Pinpoint the cell where the given text exists, returning its (X, Y) midpoint coordinate. 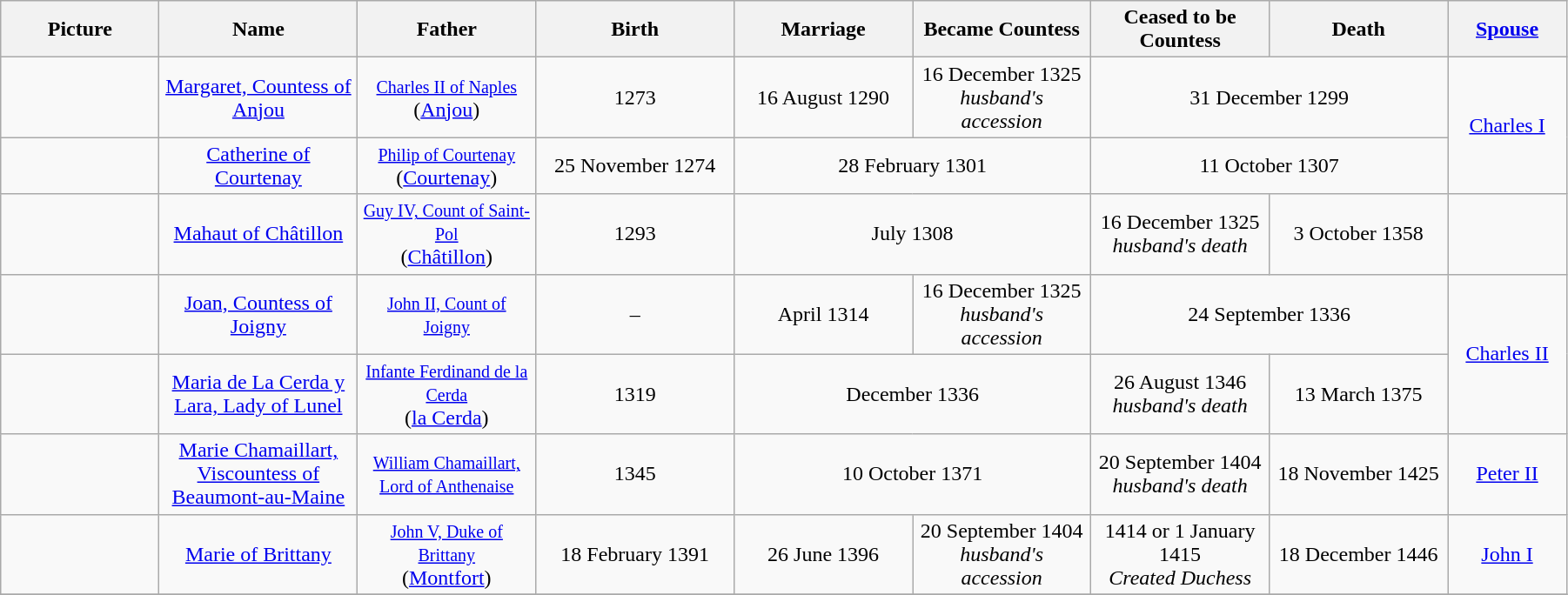
Death (1359, 30)
Guy IV, Count of Saint-Pol(Châtillon) (447, 234)
Catherine of Courtenay (258, 165)
John V, Duke of Brittany(Montfort) (447, 554)
Name (258, 30)
20 September 1404husband's accession (1002, 554)
26 August 1346husband's death (1180, 394)
Became Countess (1002, 30)
1293 (635, 234)
18 February 1391 (635, 554)
Charles II (1507, 354)
Ceased to be Countess (1180, 30)
1319 (635, 394)
Peter II (1507, 474)
13 March 1375 (1359, 394)
3 October 1358 (1359, 234)
31 December 1299 (1270, 97)
Birth (635, 30)
John I (1507, 554)
Charles II of Naples(Anjou) (447, 97)
Charles I (1507, 125)
24 September 1336 (1270, 314)
July 1308 (913, 234)
1414 or 1 January 1415Created Duchess (1180, 554)
18 December 1446 (1359, 554)
10 October 1371 (913, 474)
Maria de La Cerda y Lara, Lady of Lunel (258, 394)
Philip of Courtenay(Courtenay) (447, 165)
Mahaut of Châtillon (258, 234)
Margaret, Countess of Anjou (258, 97)
16 August 1290 (823, 97)
William Chamaillart, Lord of Anthenaise (447, 474)
25 November 1274 (635, 165)
Marriage (823, 30)
18 November 1425 (1359, 474)
December 1336 (913, 394)
20 September 1404husband's death (1180, 474)
Infante Ferdinand de la Cerda(la Cerda) (447, 394)
28 February 1301 (913, 165)
1345 (635, 474)
Spouse (1507, 30)
Joan, Countess of Joigny (258, 314)
1273 (635, 97)
26 June 1396 (823, 554)
11 October 1307 (1270, 165)
Father (447, 30)
– (635, 314)
April 1314 (823, 314)
16 December 1325husband's death (1180, 234)
Marie of Brittany (258, 554)
Picture (80, 30)
Marie Chamaillart, Viscountess of Beaumont-au-Maine (258, 474)
John II, Count of Joigny (447, 314)
